Search for the cell housing the specified text and yield its (x, y) center coordinate. 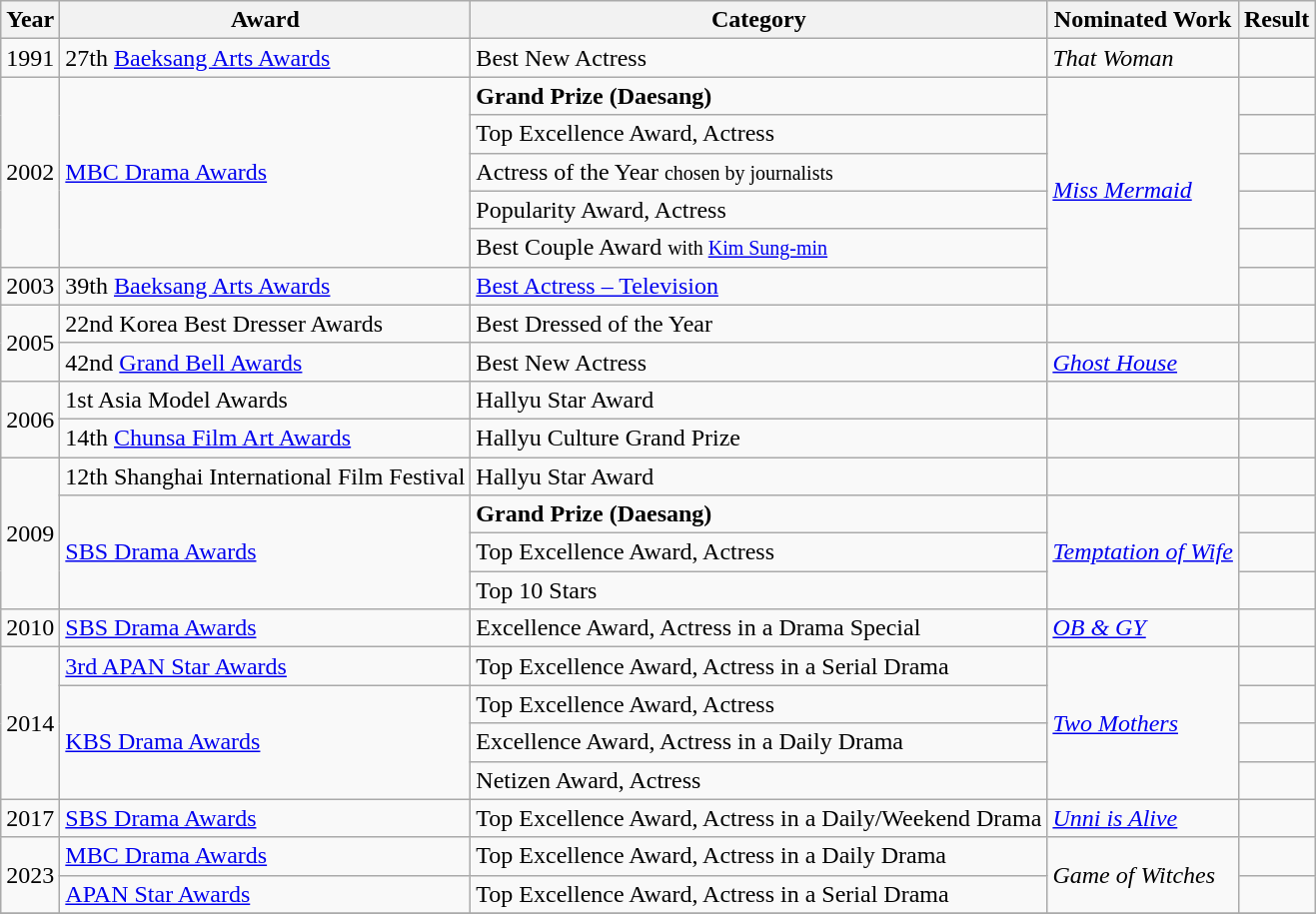
3rd APAN Star Awards (266, 666)
42nd Grand Bell Awards (266, 362)
KBS Drama Awards (266, 742)
2010 (30, 628)
Actress of the Year chosen by journalists (759, 172)
2005 (30, 343)
1991 (30, 58)
12th Shanghai International Film Festival (266, 476)
27th Baeksang Arts Awards (266, 58)
Best Couple Award with Kim Sung-min (759, 248)
OB & GY (1143, 628)
Unni is Alive (1143, 818)
Top Excellence Award, Actress in a Daily/Weekend Drama (759, 818)
Hallyu Culture Grand Prize (759, 438)
Best Actress – Television (759, 286)
39th Baeksang Arts Awards (266, 286)
Popularity Award, Actress (759, 210)
Excellence Award, Actress in a Drama Special (759, 628)
Top Excellence Award, Actress in a Daily Drama (759, 856)
Excellence Award, Actress in a Daily Drama (759, 742)
Nominated Work (1143, 20)
Best Dressed of the Year (759, 324)
Miss Mermaid (1143, 191)
2003 (30, 286)
Temptation of Wife (1143, 552)
2017 (30, 818)
1st Asia Model Awards (266, 400)
That Woman (1143, 58)
Game of Witches (1143, 875)
Year (30, 20)
APAN Star Awards (266, 894)
Netizen Award, Actress (759, 780)
14th Chunsa Film Art Awards (266, 438)
22nd Korea Best Dresser Awards (266, 324)
2006 (30, 419)
Top 10 Stars (759, 590)
Award (266, 20)
Two Mothers (1143, 723)
2014 (30, 723)
Ghost House (1143, 362)
Result (1276, 20)
Category (759, 20)
2009 (30, 533)
2002 (30, 172)
2023 (30, 875)
